Pinpoint the cell where the given text exists, returning its [x, y] midpoint coordinate. 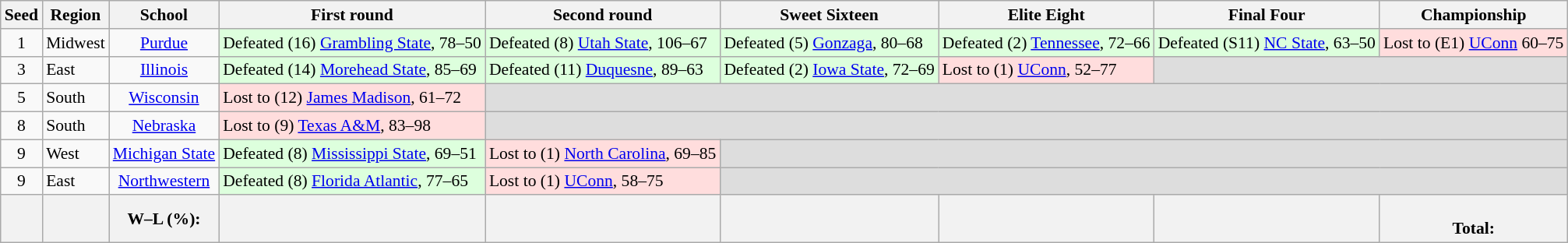
Region [76, 15]
First round [352, 15]
Defeated (8) Utah State, 106–67 [603, 43]
Defeated (2) Iowa State, 72–69 [829, 70]
Defeated (8) Mississippi State, 69–51 [352, 153]
Lost to (1) North Carolina, 69–85 [603, 153]
Defeated (11) Duquesne, 89–63 [603, 70]
Lost to (9) Texas A&M, 83–98 [352, 126]
Nebraska [164, 126]
Midwest [76, 43]
Defeated (5) Gonzaga, 80–68 [829, 43]
Defeated (14) Morehead State, 85–69 [352, 70]
Purdue [164, 43]
Lost to (E1) UConn 60–75 [1474, 43]
Elite Eight [1047, 15]
Defeated (8) Florida Atlantic, 77–65 [352, 181]
Total: [1474, 220]
Michigan State [164, 153]
School [164, 15]
Defeated (S11) NC State, 63–50 [1267, 43]
Illinois [164, 70]
Sweet Sixteen [829, 15]
West [76, 153]
Final Four [1267, 15]
3 [22, 70]
1 [22, 43]
5 [22, 98]
Defeated (2) Tennessee, 72–66 [1047, 43]
Wisconsin [164, 98]
Second round [603, 15]
8 [22, 126]
Lost to (12) James Madison, 61–72 [352, 98]
Lost to (1) UConn, 52–77 [1047, 70]
Seed [22, 15]
Lost to (1) UConn, 58–75 [603, 181]
W–L (%): [164, 220]
Northwestern [164, 181]
Championship [1474, 15]
Defeated (16) Grambling State, 78–50 [352, 43]
